Extract the [X, Y] coordinate from the center of the cell holding the provided text.  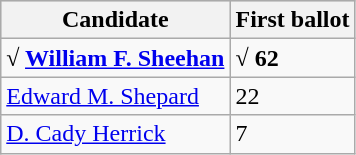
Edward M. Shepard [116, 96]
7 [292, 134]
√ William F. Sheehan [116, 58]
First ballot [292, 20]
22 [292, 96]
Candidate [116, 20]
D. Cady Herrick [116, 134]
√ 62 [292, 58]
